Return (x, y) of the center of cell containing provided text 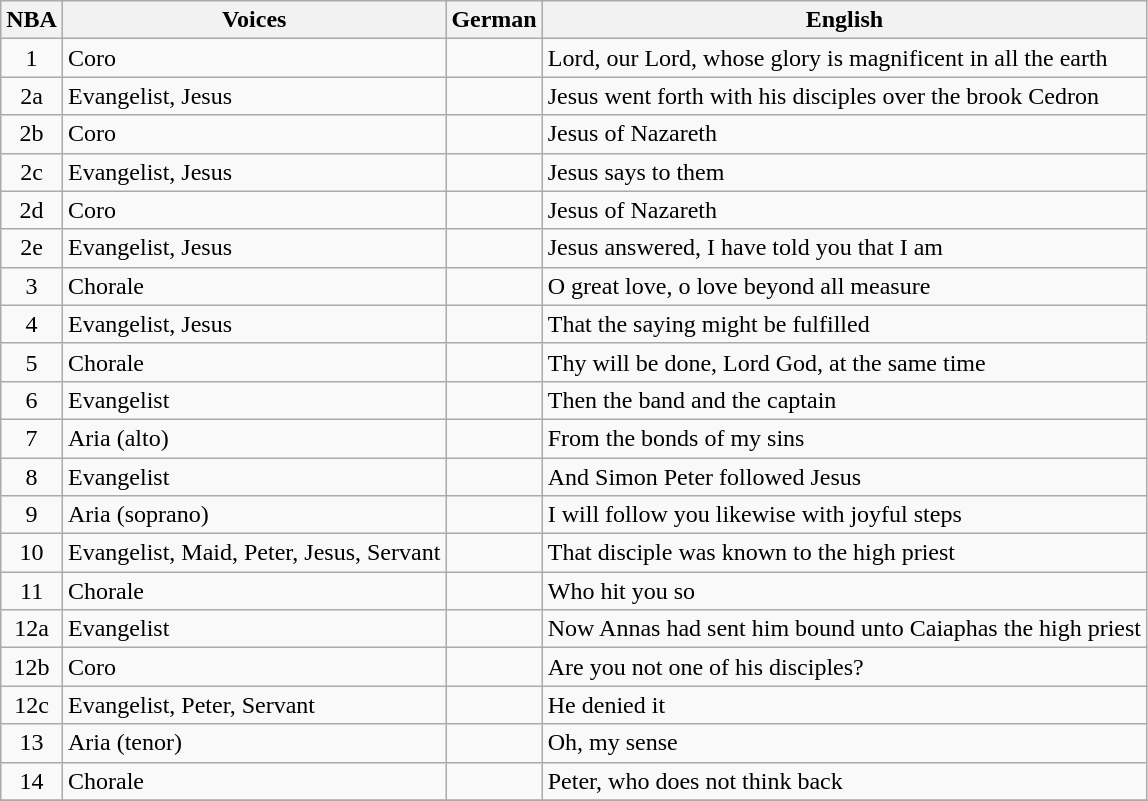
13 (32, 743)
4 (32, 324)
12a (32, 629)
Jesus answered, I have told you that I am (844, 248)
He denied it (844, 705)
Evangelist, Peter, Servant (254, 705)
10 (32, 553)
Who hit you so (844, 591)
Jesus says to them (844, 172)
2a (32, 96)
Jesus went forth with his disciples over the brook Cedron (844, 96)
Evangelist, Maid, Peter, Jesus, Servant (254, 553)
14 (32, 781)
6 (32, 400)
That disciple was known to the high priest (844, 553)
11 (32, 591)
5 (32, 362)
Aria (alto) (254, 438)
From the bonds of my sins (844, 438)
And Simon Peter followed Jesus (844, 477)
2c (32, 172)
Oh, my sense (844, 743)
7 (32, 438)
12b (32, 667)
2e (32, 248)
That the saying might be fulfilled (844, 324)
Thy will be done, Lord God, at the same time (844, 362)
NBA (32, 20)
Then the band and the captain (844, 400)
German (494, 20)
Are you not one of his disciples? (844, 667)
English (844, 20)
3 (32, 286)
Now Annas had sent him bound unto Caiaphas the high priest (844, 629)
8 (32, 477)
Aria (soprano) (254, 515)
Aria (tenor) (254, 743)
2d (32, 210)
Lord, our Lord, whose glory is magnificent in all the earth (844, 58)
O great love, o love beyond all measure (844, 286)
Voices (254, 20)
Peter, who does not think back (844, 781)
1 (32, 58)
2b (32, 134)
9 (32, 515)
I will follow you likewise with joyful steps (844, 515)
12c (32, 705)
